Find where the given text appears and provide that cell's center as [x, y] coordinate. 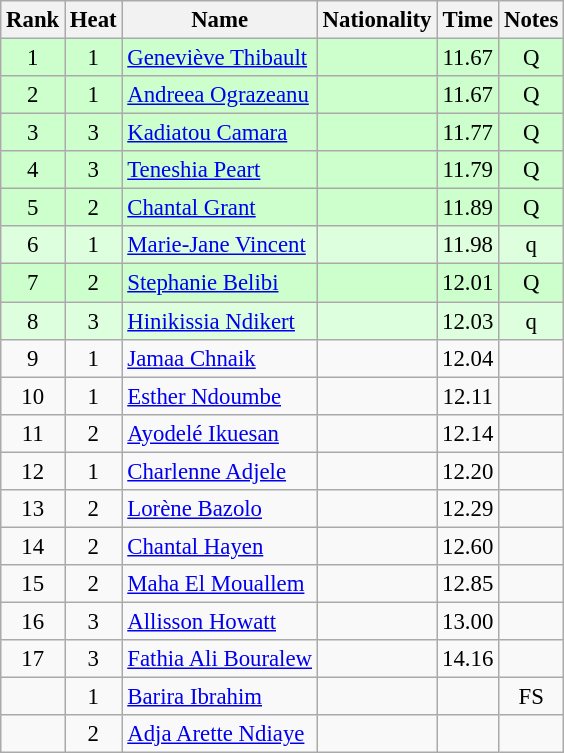
Fathia Ali Bouralew [220, 659]
12.85 [468, 584]
13 [33, 509]
12 [33, 471]
17 [33, 659]
Notes [532, 20]
12.11 [468, 396]
12.29 [468, 509]
5 [33, 208]
FS [532, 697]
11 [33, 433]
16 [33, 621]
9 [33, 358]
Maha El Mouallem [220, 584]
Charlenne Adjele [220, 471]
Kadiatou Camara [220, 133]
12.20 [468, 471]
Adja Arette Ndiaye [220, 734]
Rank [33, 20]
12.14 [468, 433]
Nationality [376, 20]
11.77 [468, 133]
Jamaa Chnaik [220, 358]
8 [33, 321]
Marie-Jane Vincent [220, 245]
Name [220, 20]
Chantal Grant [220, 208]
15 [33, 584]
Andreea Ograzeanu [220, 95]
Heat [94, 20]
Lorène Bazolo [220, 509]
Chantal Hayen [220, 546]
11.89 [468, 208]
12.01 [468, 283]
11.98 [468, 245]
Allisson Howatt [220, 621]
Esther Ndoumbe [220, 396]
4 [33, 170]
12.60 [468, 546]
Teneshia Peart [220, 170]
13.00 [468, 621]
Geneviève Thibault [220, 58]
Hinikissia Ndikert [220, 321]
Stephanie Belibi [220, 283]
6 [33, 245]
10 [33, 396]
14 [33, 546]
11.79 [468, 170]
14.16 [468, 659]
12.03 [468, 321]
12.04 [468, 358]
Barira Ibrahim [220, 697]
7 [33, 283]
Ayodelé Ikuesan [220, 433]
Time [468, 20]
